Detect which cell encompasses the target text, then output its [x, y] center coordinate. 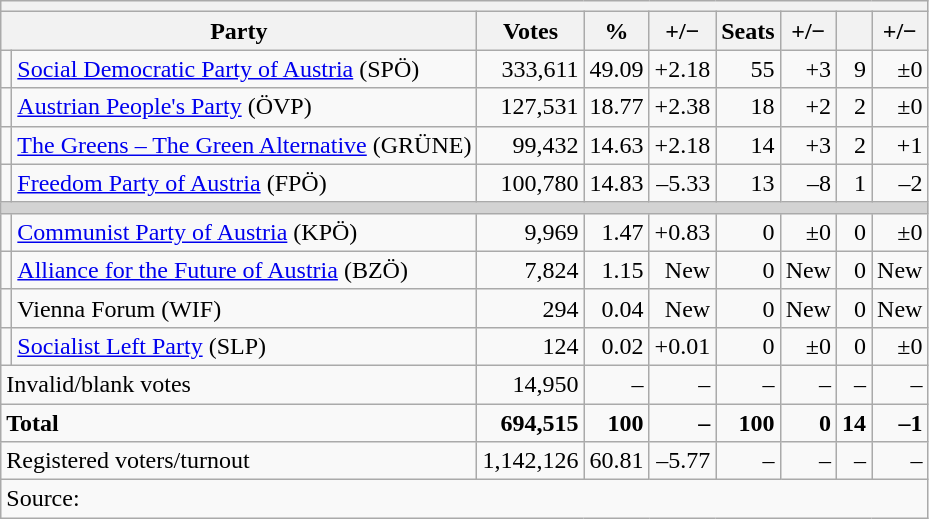
+1 [900, 145]
0.04 [616, 308]
18.77 [616, 107]
294 [530, 308]
Source: [464, 499]
127,531 [530, 107]
–5.77 [682, 461]
% [616, 31]
7,824 [530, 270]
Total [239, 423]
49.09 [616, 69]
1.15 [616, 270]
99,432 [530, 145]
Communist Party of Austria (KPÖ) [244, 232]
9 [854, 69]
–8 [808, 183]
1,142,126 [530, 461]
Registered voters/turnout [239, 461]
100,780 [530, 183]
Socialist Left Party (SLP) [244, 346]
–5.33 [682, 183]
Alliance for the Future of Austria (BZÖ) [244, 270]
333,611 [530, 69]
13 [748, 183]
Invalid/blank votes [239, 384]
The Greens – The Green Alternative (GRÜNE) [244, 145]
14.63 [616, 145]
+2.38 [682, 107]
Vienna Forum (WIF) [244, 308]
60.81 [616, 461]
1.47 [616, 232]
14.83 [616, 183]
55 [748, 69]
–1 [900, 423]
–2 [900, 183]
Party [239, 31]
124 [530, 346]
+0.01 [682, 346]
+0.83 [682, 232]
1 [854, 183]
9,969 [530, 232]
+2 [808, 107]
Votes [530, 31]
Social Democratic Party of Austria (SPÖ) [244, 69]
0.02 [616, 346]
14,950 [530, 384]
Seats [748, 31]
Freedom Party of Austria (FPÖ) [244, 183]
694,515 [530, 423]
18 [748, 107]
Austrian People's Party (ÖVP) [244, 107]
